Search for the cell housing the specified text and yield its (x, y) center coordinate. 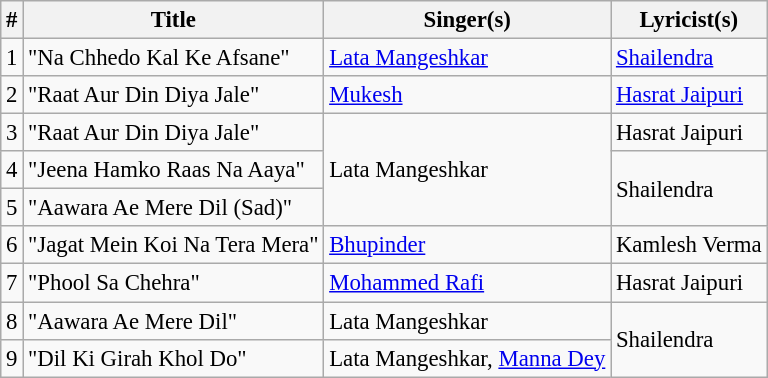
"Dil Ki Girah Khol Do" (174, 358)
# (12, 20)
2 (12, 95)
9 (12, 358)
"Jagat Mein Koi Na Tera Mera" (174, 245)
Title (174, 20)
Mukesh (468, 95)
Lyricist(s) (689, 20)
5 (12, 208)
Bhupinder (468, 245)
3 (12, 133)
Lata Mangeshkar, Manna Dey (468, 358)
"Phool Sa Chehra" (174, 283)
Mohammed Rafi (468, 283)
"Jeena Hamko Raas Na Aaya" (174, 170)
4 (12, 170)
6 (12, 245)
7 (12, 283)
1 (12, 58)
"Aawara Ae Mere Dil" (174, 321)
Singer(s) (468, 20)
Kamlesh Verma (689, 245)
"Na Chhedo Kal Ke Afsane" (174, 58)
"Aawara Ae Mere Dil (Sad)" (174, 208)
8 (12, 321)
